Pinpoint the cell where the given text exists, returning its [X, Y] midpoint coordinate. 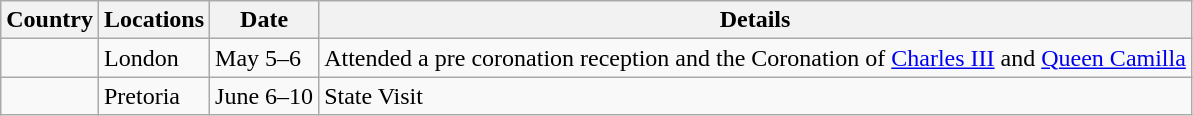
Details [756, 20]
May 5–6 [264, 58]
Attended a pre coronation reception and the Coronation of Charles III and Queen Camilla [756, 58]
June 6–10 [264, 96]
Locations [154, 20]
State Visit [756, 96]
Country [50, 20]
Date [264, 20]
Pretoria [154, 96]
London [154, 58]
